Output the (x, y) coordinate of the center of the cell containing the given text.  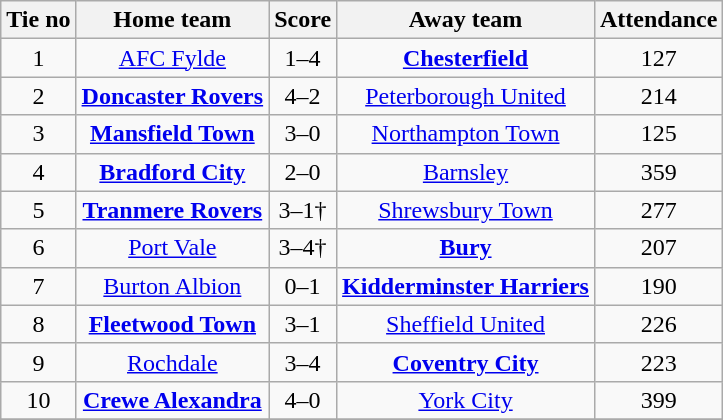
Northampton Town (466, 134)
2 (38, 96)
Away team (466, 20)
Chesterfield (466, 58)
1–4 (303, 58)
5 (38, 210)
Fleetwood Town (172, 324)
Peterborough United (466, 96)
Shrewsbury Town (466, 210)
3–0 (303, 134)
4 (38, 172)
Doncaster Rovers (172, 96)
399 (658, 400)
Coventry City (466, 362)
1 (38, 58)
Burton Albion (172, 286)
359 (658, 172)
4–2 (303, 96)
AFC Fylde (172, 58)
3–4† (303, 248)
Score (303, 20)
277 (658, 210)
3 (38, 134)
3–1 (303, 324)
6 (38, 248)
3–1† (303, 210)
226 (658, 324)
Tranmere Rovers (172, 210)
9 (38, 362)
127 (658, 58)
207 (658, 248)
Crewe Alexandra (172, 400)
Port Vale (172, 248)
214 (658, 96)
Sheffield United (466, 324)
4–0 (303, 400)
Mansfield Town (172, 134)
Home team (172, 20)
Rochdale (172, 362)
125 (658, 134)
8 (38, 324)
Bury (466, 248)
Attendance (658, 20)
223 (658, 362)
Bradford City (172, 172)
2–0 (303, 172)
190 (658, 286)
3–4 (303, 362)
Barnsley (466, 172)
Kidderminster Harriers (466, 286)
Tie no (38, 20)
York City (466, 400)
10 (38, 400)
0–1 (303, 286)
7 (38, 286)
